Search for the cell housing the specified text and yield its [x, y] center coordinate. 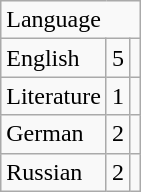
5 [118, 58]
English [54, 58]
Literature [54, 96]
German [54, 134]
Language [71, 20]
1 [118, 96]
Russian [54, 172]
